Scan for the cell matching the given text and deliver its (x, y) coordinate at center. 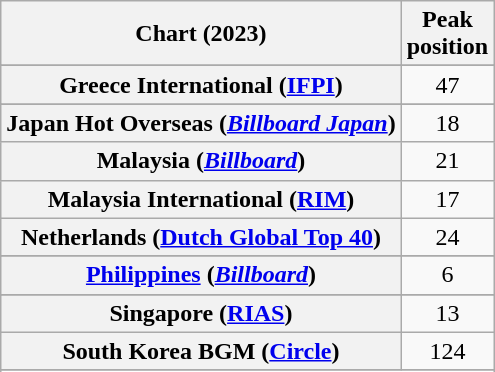
Greece International (IFPI) (201, 85)
24 (447, 237)
124 (447, 351)
Peakposition (447, 34)
Chart (2023) (201, 34)
21 (447, 161)
South Korea BGM (Circle) (201, 351)
Malaysia (Billboard) (201, 161)
47 (447, 85)
17 (447, 199)
Malaysia International (RIM) (201, 199)
18 (447, 123)
Netherlands (Dutch Global Top 40) (201, 237)
Philippines (Billboard) (201, 275)
Singapore (RIAS) (201, 313)
13 (447, 313)
Japan Hot Overseas (Billboard Japan) (201, 123)
6 (447, 275)
